Capture the cell that displays the provided text and extract its [X, Y] central coordinate. 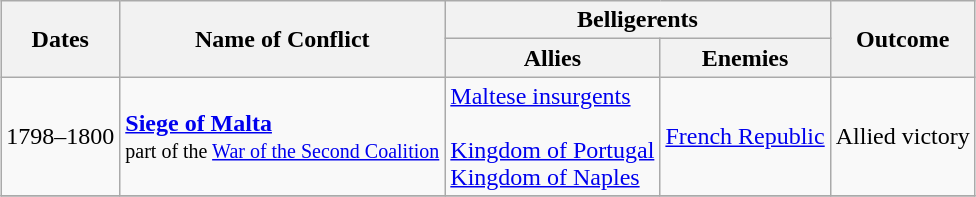
Enemies [745, 58]
French Republic [745, 136]
1798–1800 [60, 136]
Allies [552, 58]
Outcome [902, 39]
Name of Conflict [282, 39]
Siege of Maltapart of the War of the Second Coalition [282, 136]
Maltese insurgents Kingdom of Portugal Kingdom of Naples [552, 136]
Dates [60, 39]
Belligerents [638, 20]
Allied victory [902, 136]
